Return the [X, Y] coordinate for the center point of the cell that contains the specified text.  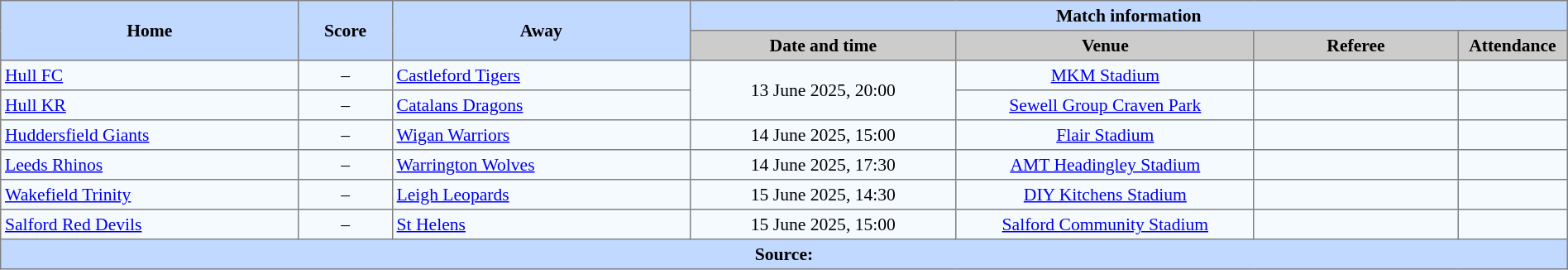
Warrington Wolves [541, 165]
DIY Kitchens Stadium [1105, 195]
13 June 2025, 20:00 [823, 90]
Wigan Warriors [541, 135]
Salford Community Stadium [1105, 224]
15 June 2025, 15:00 [823, 224]
14 June 2025, 15:00 [823, 135]
14 June 2025, 17:30 [823, 165]
Home [150, 31]
Castleford Tigers [541, 75]
Flair Stadium [1105, 135]
Leeds Rhinos [150, 165]
Sewell Group Craven Park [1105, 105]
Referee [1355, 46]
Match information [1128, 16]
Hull KR [150, 105]
Score [346, 31]
Huddersfield Giants [150, 135]
Date and time [823, 46]
Hull FC [150, 75]
Wakefield Trinity [150, 195]
Venue [1105, 46]
Salford Red Devils [150, 224]
Source: [784, 254]
Attendance [1513, 46]
Leigh Leopards [541, 195]
MKM Stadium [1105, 75]
Away [541, 31]
Catalans Dragons [541, 105]
St Helens [541, 224]
15 June 2025, 14:30 [823, 195]
AMT Headingley Stadium [1105, 165]
